Search for the cell housing the specified text and yield its (x, y) center coordinate. 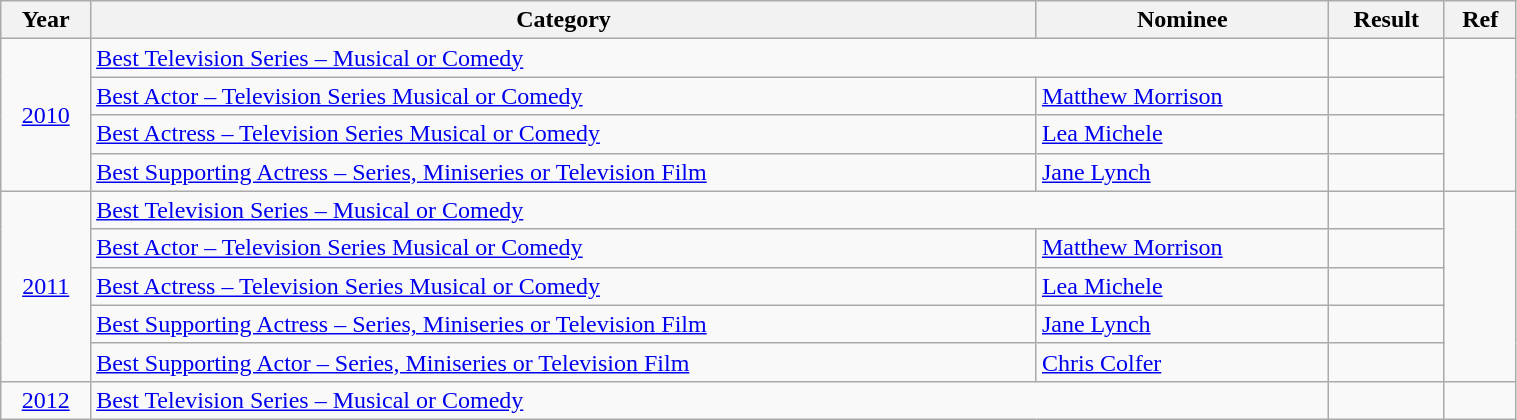
Nominee (1182, 20)
Year (46, 20)
2012 (46, 400)
2010 (46, 115)
Ref (1480, 20)
Category (564, 20)
Result (1386, 20)
2011 (46, 286)
Best Supporting Actor – Series, Miniseries or Television Film (564, 362)
Chris Colfer (1182, 362)
